Detect which cell encompasses the target text, then output its [x, y] center coordinate. 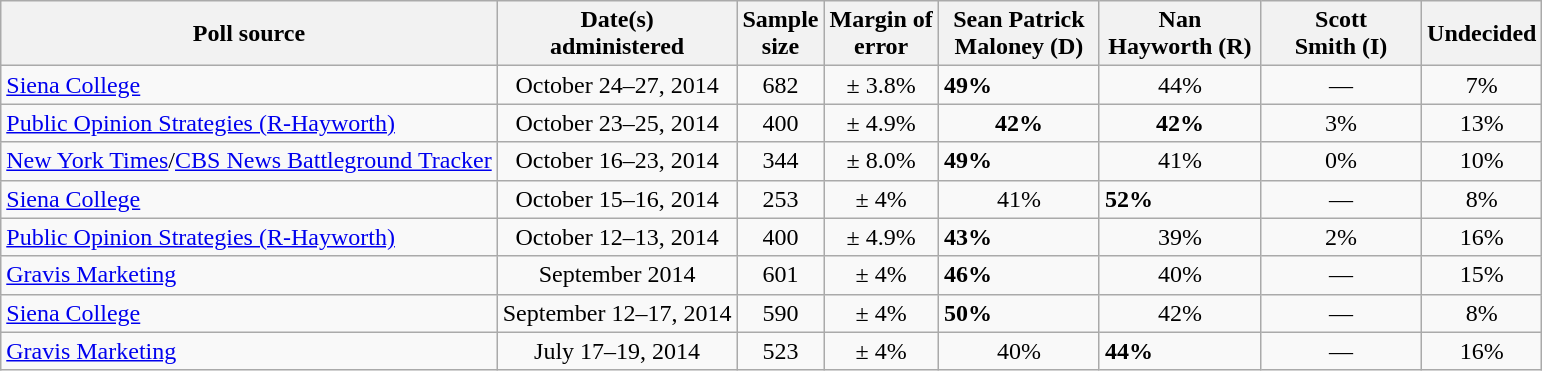
2% [1340, 237]
7% [1482, 85]
September 12–17, 2014 [617, 313]
590 [780, 313]
Poll source [249, 34]
601 [780, 275]
13% [1482, 123]
43% [1018, 237]
Margin oferror [881, 34]
Scott Smith (I) [1340, 34]
46% [1018, 275]
New York Times/CBS News Battleground Tracker [249, 161]
15% [1482, 275]
52% [1180, 199]
Undecided [1482, 34]
NanHayworth (R) [1180, 34]
October 24–27, 2014 [617, 85]
July 17–19, 2014 [617, 351]
682 [780, 85]
Sean PatrickMaloney (D) [1018, 34]
253 [780, 199]
September 2014 [617, 275]
10% [1482, 161]
39% [1180, 237]
October 12–13, 2014 [617, 237]
Date(s)administered [617, 34]
± 8.0% [881, 161]
344 [780, 161]
50% [1018, 313]
0% [1340, 161]
Samplesize [780, 34]
October 15–16, 2014 [617, 199]
October 16–23, 2014 [617, 161]
523 [780, 351]
± 3.8% [881, 85]
3% [1340, 123]
October 23–25, 2014 [617, 123]
